Identify which cell holds the provided text, then report its [X, Y] central coordinate. 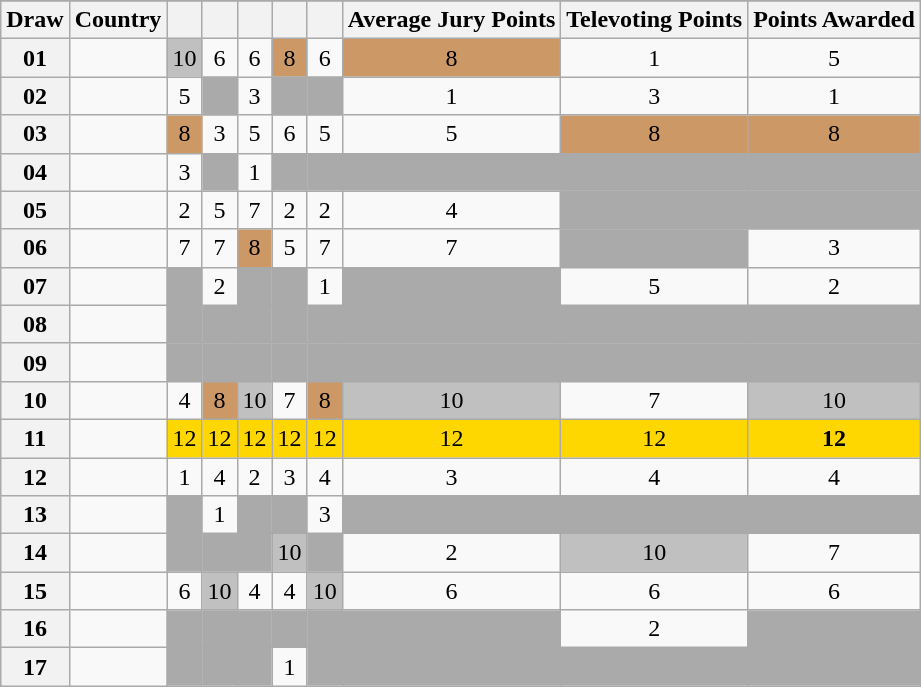
07 [35, 286]
17 [35, 667]
13 [35, 515]
14 [35, 553]
Country [118, 20]
09 [35, 362]
03 [35, 134]
06 [35, 248]
15 [35, 591]
08 [35, 324]
Televoting Points [654, 20]
16 [35, 629]
05 [35, 210]
01 [35, 58]
04 [35, 172]
Draw [35, 20]
Points Awarded [834, 20]
Average Jury Points [452, 20]
02 [35, 96]
11 [35, 438]
